Pinpoint the cell where the given text exists, returning its [X, Y] midpoint coordinate. 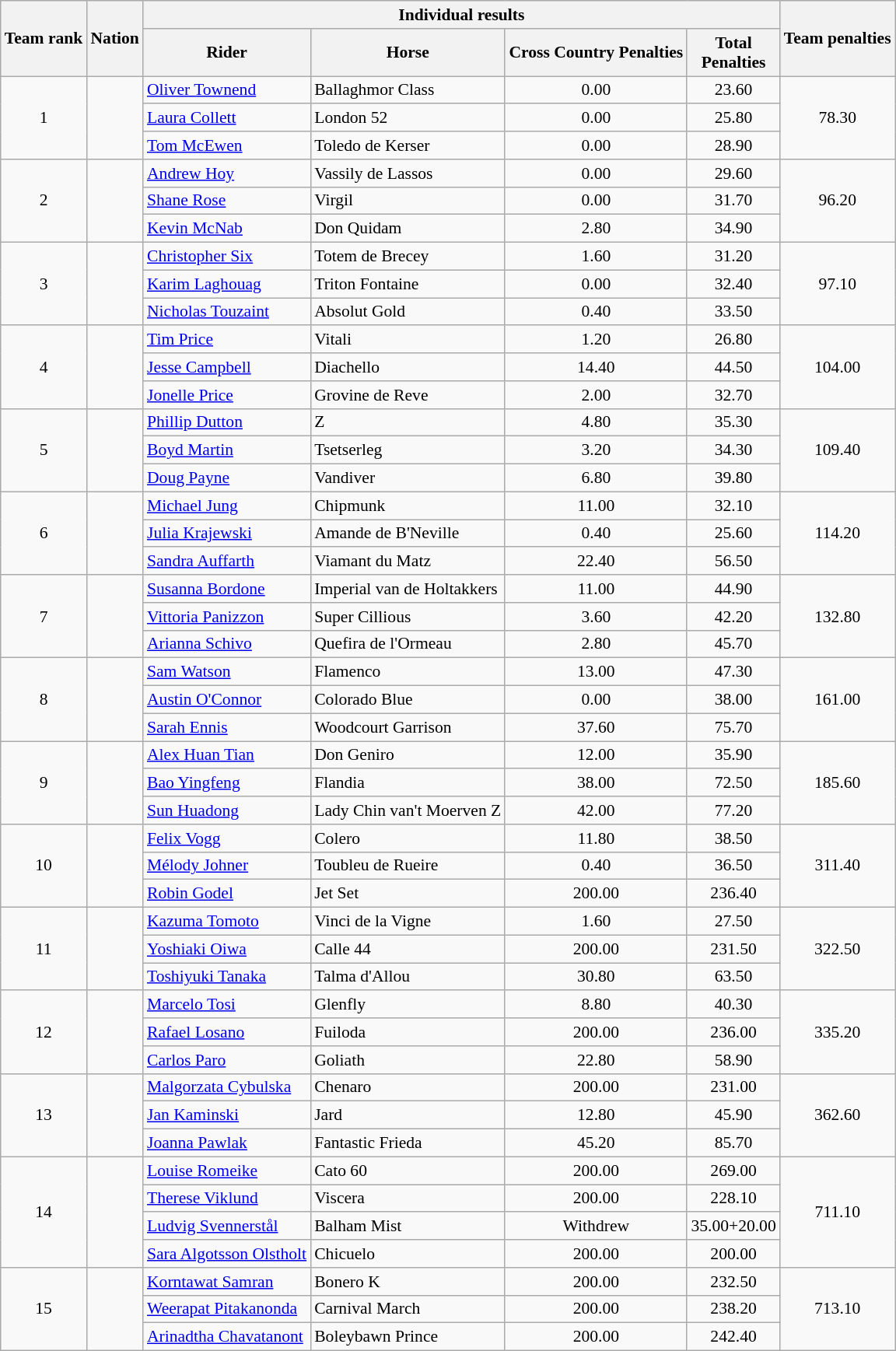
711.10 [838, 1212]
Kevin McNab [227, 229]
45.20 [596, 1143]
Withdrew [596, 1227]
Jan Kaminski [227, 1115]
Oliver Townend [227, 90]
35.00+20.00 [733, 1227]
Tsetserleg [408, 450]
11.80 [596, 838]
Doug Payne [227, 478]
Joanna Pawlak [227, 1143]
77.20 [733, 810]
Viscera [408, 1199]
185.60 [838, 782]
Virgil [408, 201]
40.30 [733, 1005]
39.80 [733, 478]
Chicuelo [408, 1254]
35.30 [733, 422]
Tom McEwen [227, 145]
335.20 [838, 1033]
Tim Price [227, 340]
Chipmunk [408, 506]
Talma d'Allou [408, 977]
97.10 [838, 285]
Weerapat Pitakanonda [227, 1309]
Jard [408, 1115]
4 [44, 367]
Shane Rose [227, 201]
4.80 [596, 422]
Therese Viklund [227, 1199]
63.50 [733, 977]
Malgorzata Cybulska [227, 1087]
Triton Fontaine [408, 284]
Viamant du Matz [408, 562]
Calle 44 [408, 949]
58.90 [733, 1060]
5 [44, 450]
Alex Huan Tian [227, 755]
231.50 [733, 949]
32.40 [733, 284]
Toubleu de Rueire [408, 866]
228.10 [733, 1199]
36.50 [733, 866]
78.30 [838, 118]
33.50 [733, 312]
Team rank [44, 39]
Vassily de Lassos [408, 173]
Vitali [408, 340]
242.40 [733, 1337]
Fuiloda [408, 1032]
85.70 [733, 1143]
45.90 [733, 1115]
Jet Set [408, 894]
Bonero K [408, 1282]
Rider [227, 53]
25.60 [733, 534]
Sarah Ennis [227, 727]
31.20 [733, 257]
Bao Yingfeng [227, 783]
322.50 [838, 949]
Don Geniro [408, 755]
Cross Country Penalties [596, 53]
14 [44, 1212]
12 [44, 1033]
23.60 [733, 90]
London 52 [408, 118]
12.80 [596, 1115]
Imperial van de Holtakkers [408, 589]
22.80 [596, 1060]
35.90 [733, 755]
42.00 [596, 810]
27.50 [733, 922]
Julia Krajewski [227, 534]
Austin O'Connor [227, 700]
Z [408, 422]
Boleybawn Prince [408, 1337]
Goliath [408, 1060]
3.20 [596, 450]
236.00 [733, 1032]
Sandra Auffarth [227, 562]
42.20 [733, 617]
Grovine de Reve [408, 395]
44.50 [733, 367]
2 [44, 201]
1.20 [596, 340]
31.70 [733, 201]
Jonelle Price [227, 395]
Flandia [408, 783]
Yoshiaki Oiwa [227, 949]
25.80 [733, 118]
713.10 [838, 1310]
3 [44, 285]
Toshiyuki Tanaka [227, 977]
Kazuma Tomoto [227, 922]
Absolut Gold [408, 312]
7 [44, 616]
2.00 [596, 395]
Diachello [408, 367]
Laura Collett [227, 118]
15 [44, 1310]
231.00 [733, 1087]
Team penalties [838, 39]
Ludvig Svennerstål [227, 1227]
Fantastic Frieda [408, 1143]
Phillip Dutton [227, 422]
Totem de Brecey [408, 257]
362.60 [838, 1115]
Flamenco [408, 672]
Robin Godel [227, 894]
232.50 [733, 1282]
56.50 [733, 562]
29.60 [733, 173]
236.40 [733, 894]
Arinadtha Chavatanont [227, 1337]
28.90 [733, 145]
47.30 [733, 672]
Sun Huadong [227, 810]
Vittoria Panizzon [227, 617]
Balham Mist [408, 1227]
26.80 [733, 340]
Super Cillious [408, 617]
Korntawat Samran [227, 1282]
Marcelo Tosi [227, 1005]
Chenaro [408, 1087]
38.50 [733, 838]
6 [44, 534]
14.40 [596, 367]
Glenfly [408, 1005]
114.20 [838, 534]
Vandiver [408, 478]
Boyd Martin [227, 450]
3.60 [596, 617]
269.00 [733, 1171]
Louise Romeike [227, 1171]
Cato 60 [408, 1171]
Lady Chin van't Moerven Z [408, 810]
44.90 [733, 589]
238.20 [733, 1309]
45.70 [733, 644]
13.00 [596, 672]
Jesse Campbell [227, 367]
72.50 [733, 783]
34.30 [733, 450]
10 [44, 866]
22.40 [596, 562]
Nation [114, 39]
Woodcourt Garrison [408, 727]
Susanna Bordone [227, 589]
Sara Algotsson Olstholt [227, 1254]
Amande de B'Neville [408, 534]
Karim Laghouag [227, 284]
Toledo de Kerser [408, 145]
Nicholas Touzaint [227, 312]
12.00 [596, 755]
11 [44, 949]
Carnival March [408, 1309]
8.80 [596, 1005]
Arianna Schivo [227, 644]
96.20 [838, 201]
311.40 [838, 866]
Christopher Six [227, 257]
Ballaghmor Class [408, 90]
6.80 [596, 478]
104.00 [838, 367]
TotalPenalties [733, 53]
Carlos Paro [227, 1060]
1 [44, 118]
34.90 [733, 229]
Individual results [462, 15]
Don Quidam [408, 229]
Rafael Losano [227, 1032]
Horse [408, 53]
132.80 [838, 616]
32.70 [733, 395]
30.80 [596, 977]
Felix Vogg [227, 838]
Mélody Johner [227, 866]
Sam Watson [227, 672]
37.60 [596, 727]
13 [44, 1115]
Colorado Blue [408, 700]
9 [44, 782]
Vinci de la Vigne [408, 922]
109.40 [838, 450]
161.00 [838, 700]
32.10 [733, 506]
Michael Jung [227, 506]
Colero [408, 838]
Quefira de l'Ormeau [408, 644]
75.70 [733, 727]
Andrew Hoy [227, 173]
8 [44, 700]
